Search for the cell housing the specified text and yield its [X, Y] center coordinate. 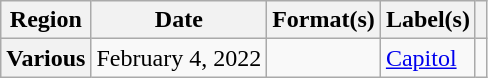
Label(s) [428, 20]
Capitol [428, 58]
February 4, 2022 [179, 58]
Date [179, 20]
Region [46, 20]
Format(s) [324, 20]
Various [46, 58]
